Return (x, y) of the center of cell containing provided text 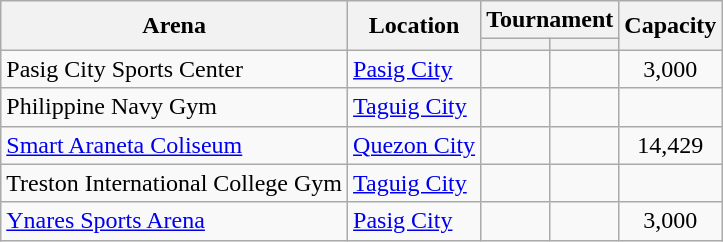
Philippine Navy Gym (174, 107)
Treston International College Gym (174, 183)
Arena (174, 26)
Pasig City Sports Center (174, 69)
Tournament (550, 20)
Ynares Sports Arena (174, 221)
14,429 (670, 145)
Capacity (670, 26)
Smart Araneta Coliseum (174, 145)
Quezon City (414, 145)
Location (414, 26)
